Extract the (x, y) coordinate from the center of the cell holding the provided text.  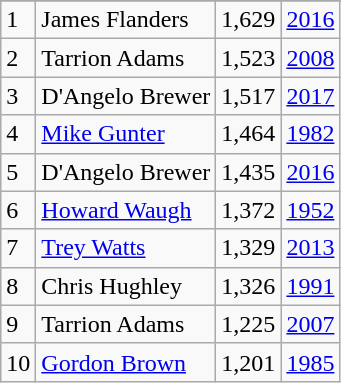
1,201 (248, 362)
1,372 (248, 210)
9 (18, 324)
1985 (310, 362)
Trey Watts (126, 248)
3 (18, 96)
2 (18, 58)
2008 (310, 58)
James Flanders (126, 20)
1,326 (248, 286)
6 (18, 210)
1,329 (248, 248)
1,464 (248, 134)
2017 (310, 96)
Chris Hughley (126, 286)
8 (18, 286)
1,629 (248, 20)
Mike Gunter (126, 134)
Gordon Brown (126, 362)
1,523 (248, 58)
2007 (310, 324)
1,225 (248, 324)
2013 (310, 248)
1 (18, 20)
4 (18, 134)
7 (18, 248)
Howard Waugh (126, 210)
1982 (310, 134)
1,435 (248, 172)
5 (18, 172)
1,517 (248, 96)
10 (18, 362)
1991 (310, 286)
1952 (310, 210)
